From the cell containing the given text, extract its center point as (x, y) coordinate. 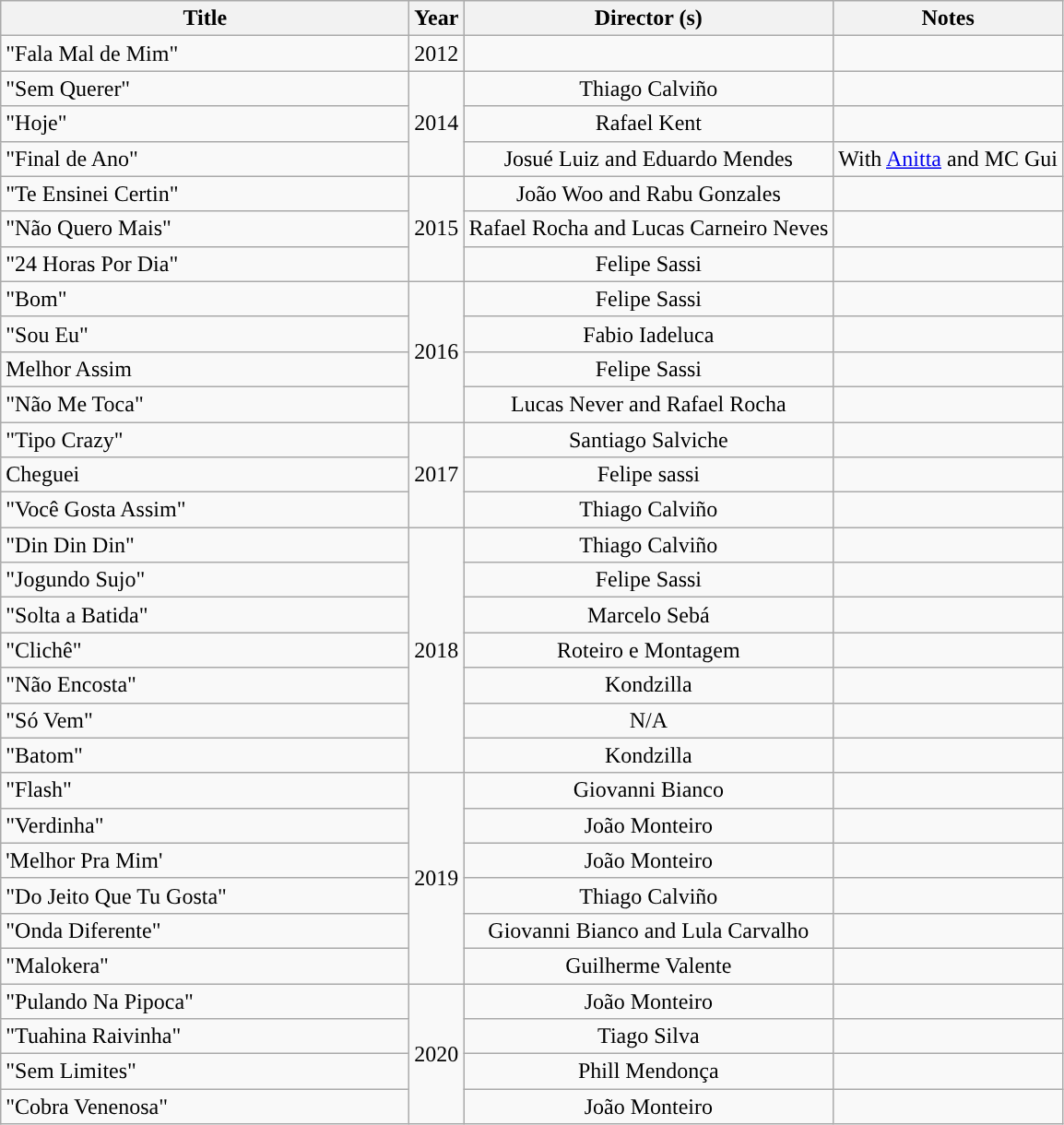
Tiago Silva (649, 1036)
"Batom" (205, 755)
2015 (437, 229)
Director (s) (649, 18)
"Não Quero Mais" (205, 229)
Roteiro e Montagem (649, 650)
"Bom" (205, 299)
"Solta a Batida" (205, 615)
"Jogundo Sujo" (205, 580)
"Flash" (205, 790)
Melhor Assim (205, 369)
Rafael Rocha and Lucas Carneiro Neves (649, 229)
"Do Jeito Que Tu Gosta" (205, 895)
"Não Encosta" (205, 685)
2014 (437, 124)
"Não Me Toca" (205, 404)
With Anitta and MC Gui (948, 159)
"Sem Limites" (205, 1072)
"Te Ensinei Certin" (205, 194)
2016 (437, 351)
"Tipo Crazy" (205, 440)
2020 (437, 1053)
"Cobra Venenosa" (205, 1107)
Fabio Iadeluca (649, 334)
"Clichê" (205, 650)
Phill Mendonça (649, 1072)
"Din Din Din" (205, 545)
Lucas Never and Rafael Rocha (649, 404)
2019 (437, 878)
Rafael Kent (649, 124)
'Melhor Pra Mim' (205, 860)
"Só Vem" (205, 720)
Guilherme Valente (649, 965)
João Woo and Rabu Gonzales (649, 194)
N/A (649, 720)
"Verdinha" (205, 825)
"Sem Querer" (205, 89)
Notes (948, 18)
2012 (437, 53)
"Final de Ano" (205, 159)
"Você Gosta Assim" (205, 510)
"Hoje" (205, 124)
"Tuahina Raivinha" (205, 1036)
"Malokera" (205, 965)
"24 Horas Por Dia" (205, 264)
Cheguei (205, 475)
Title (205, 18)
2017 (437, 475)
"Sou Eu" (205, 334)
Marcelo Sebá (649, 615)
"Fala Mal de Mim" (205, 53)
Santiago Salviche (649, 440)
Giovanni Bianco and Lula Carvalho (649, 930)
Josué Luiz and Eduardo Mendes (649, 159)
Giovanni Bianco (649, 790)
"Pulando Na Pipoca" (205, 1001)
Felipe sassi (649, 475)
Year (437, 18)
2018 (437, 650)
"Onda Diferente" (205, 930)
